Detect which cell encompasses the target text, then output its [x, y] center coordinate. 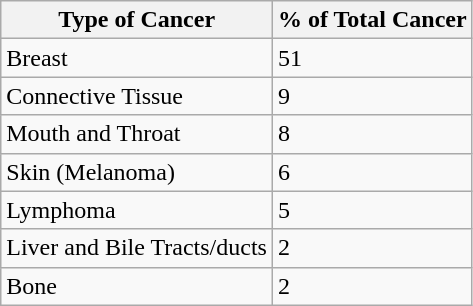
Lymphoma [137, 210]
% of Total Cancer [372, 20]
8 [372, 134]
Liver and Bile Tracts/ducts [137, 248]
Type of Cancer [137, 20]
Breast [137, 58]
Skin (Melanoma) [137, 172]
51 [372, 58]
6 [372, 172]
Connective Tissue [137, 96]
9 [372, 96]
Bone [137, 286]
Mouth and Throat [137, 134]
5 [372, 210]
